From the cell containing the given text, extract its center point as [X, Y] coordinate. 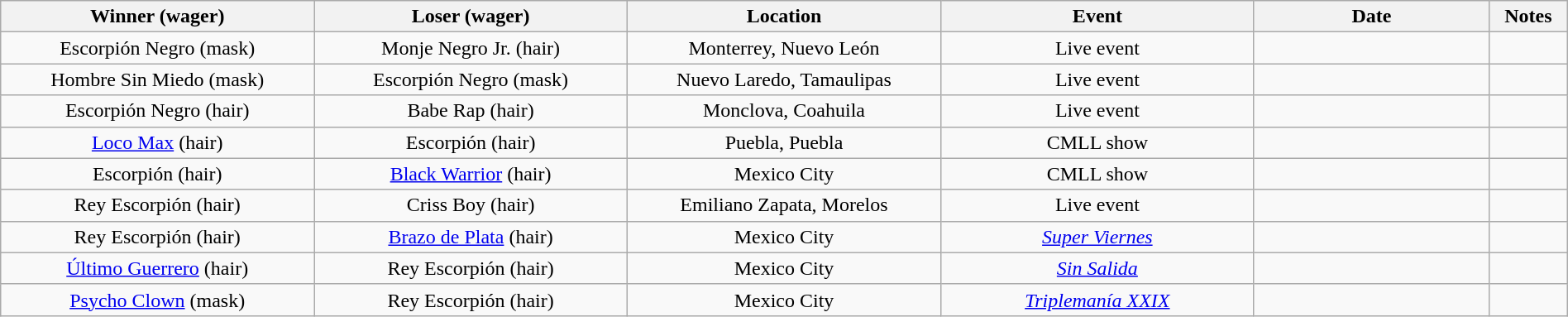
Location [784, 17]
Monclova, Coahuila [784, 111]
Psycho Clown (mask) [157, 300]
Brazo de Plata (hair) [471, 237]
Super Viernes [1097, 237]
Notes [1528, 17]
Event [1097, 17]
Nuevo Laredo, Tamaulipas [784, 79]
Monterrey, Nuevo León [784, 48]
Triplemanía XXIX [1097, 300]
Loser (wager) [471, 17]
Emiliano Zapata, Morelos [784, 205]
Babe Rap (hair) [471, 111]
Puebla, Puebla [784, 142]
Winner (wager) [157, 17]
Hombre Sin Miedo (mask) [157, 79]
Monje Negro Jr. (hair) [471, 48]
Loco Max (hair) [157, 142]
Date [1371, 17]
Escorpión Negro (hair) [157, 111]
Criss Boy (hair) [471, 205]
Sin Salida [1097, 268]
Black Warrior (hair) [471, 174]
Último Guerrero (hair) [157, 268]
